Scan for the cell matching the given text and deliver its [x, y] coordinate at center. 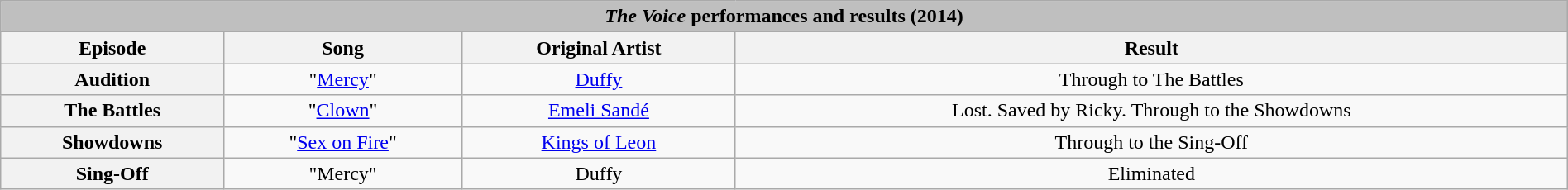
The Voice performances and results (2014) [784, 17]
Lost. Saved by Ricky. Through to the Showdowns [1151, 111]
Kings of Leon [599, 142]
Eliminated [1151, 173]
Original Artist [599, 48]
Showdowns [112, 142]
Result [1151, 48]
Episode [112, 48]
Emeli Sandé [599, 111]
Song [343, 48]
Sing-Off [112, 173]
Through to the Sing-Off [1151, 142]
"Sex on Fire" [343, 142]
The Battles [112, 111]
Through to The Battles [1151, 79]
Audition [112, 79]
"Clown" [343, 111]
